Locate the cell with the specified text and output its (x, y) center coordinate. 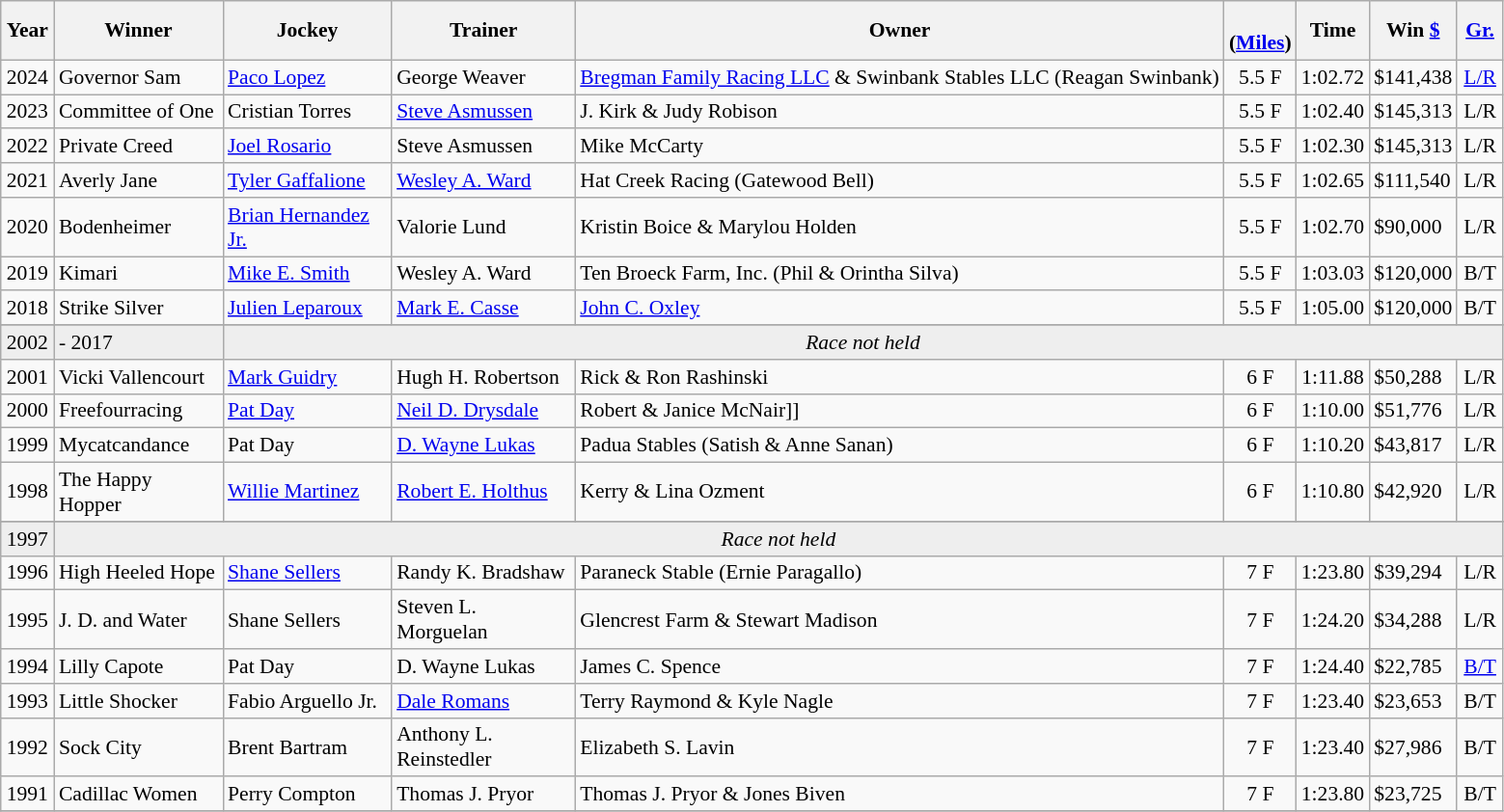
- 2017 (139, 342)
$23,653 (1412, 701)
1:11.88 (1333, 377)
Ten Broeck Farm, Inc. (Phil & Orintha Silva) (899, 274)
1:24.20 (1333, 619)
Neil D. Drysdale (483, 411)
2022 (27, 147)
2023 (27, 112)
Dale Romans (483, 701)
1:02.30 (1333, 147)
1:10.80 (1333, 492)
2001 (27, 377)
The Happy Hopper (139, 492)
Valorie Lund (483, 228)
1:24.40 (1333, 666)
Time (1333, 31)
Win $ (1412, 31)
Randy K. Bradshaw (483, 573)
Paraneck Stable (Ernie Paragallo) (899, 573)
Lilly Capote (139, 666)
John C. Oxley (899, 309)
Thomas J. Pryor & Jones Biven (899, 795)
Vicki Vallencourt (139, 377)
1:05.00 (1333, 309)
2002 (27, 342)
$51,776 (1412, 411)
$34,288 (1412, 619)
Brian Hernandez Jr. (307, 228)
$23,725 (1412, 795)
Robert E. Holthus (483, 492)
1:10.20 (1333, 446)
Perry Compton (307, 795)
Trainer (483, 31)
Fabio Arguello Jr. (307, 701)
Strike Silver (139, 309)
Rick & Ron Rashinski (899, 377)
$111,540 (1412, 180)
1998 (27, 492)
1993 (27, 701)
Sock City (139, 746)
George Weaver (483, 77)
2018 (27, 309)
Anthony L. Reinstedler (483, 746)
Private Creed (139, 147)
Owner (899, 31)
1:02.70 (1333, 228)
1997 (27, 539)
Robert & Janice McNair]] (899, 411)
Thomas J. Pryor (483, 795)
$43,817 (1412, 446)
1:03.03 (1333, 274)
Mike E. Smith (307, 274)
(Miles) (1260, 31)
High Heeled Hope (139, 573)
Mycatcandance (139, 446)
Bodenheimer (139, 228)
1:10.00 (1333, 411)
Year (27, 31)
$27,986 (1412, 746)
Tyler Gaffalione (307, 180)
Kerry & Lina Ozment (899, 492)
J. D. and Water (139, 619)
Willie Martinez (307, 492)
$50,288 (1412, 377)
Cristian Torres (307, 112)
1991 (27, 795)
$141,438 (1412, 77)
2024 (27, 77)
1994 (27, 666)
Julien Leparoux (307, 309)
Mark E. Casse (483, 309)
1995 (27, 619)
Jockey (307, 31)
Governor Sam (139, 77)
Gr. (1480, 31)
Terry Raymond & Kyle Nagle (899, 701)
Bregman Family Racing LLC & Swinbank Stables LLC (Reagan Swinbank) (899, 77)
Averly Jane (139, 180)
1:02.40 (1333, 112)
1992 (27, 746)
1:02.65 (1333, 180)
$42,920 (1412, 492)
J. Kirk & Judy Robison (899, 112)
Brent Bartram (307, 746)
Padua Stables (Satish & Anne Sanan) (899, 446)
1996 (27, 573)
$39,294 (1412, 573)
Cadillac Women (139, 795)
Mike McCarty (899, 147)
Mark Guidry (307, 377)
Committee of One (139, 112)
1999 (27, 446)
1:02.72 (1333, 77)
$22,785 (1412, 666)
2019 (27, 274)
Kimari (139, 274)
Freefourracing (139, 411)
Hugh H. Robertson (483, 377)
2020 (27, 228)
Little Shocker (139, 701)
2000 (27, 411)
2021 (27, 180)
$90,000 (1412, 228)
Steven L. Morguelan (483, 619)
Kristin Boice & Marylou Holden (899, 228)
Joel Rosario (307, 147)
Hat Creek Racing (Gatewood Bell) (899, 180)
Winner (139, 31)
Glencrest Farm & Stewart Madison (899, 619)
James C. Spence (899, 666)
Paco Lopez (307, 77)
Elizabeth S. Lavin (899, 746)
